Detect which cell encompasses the target text, then output its [x, y] center coordinate. 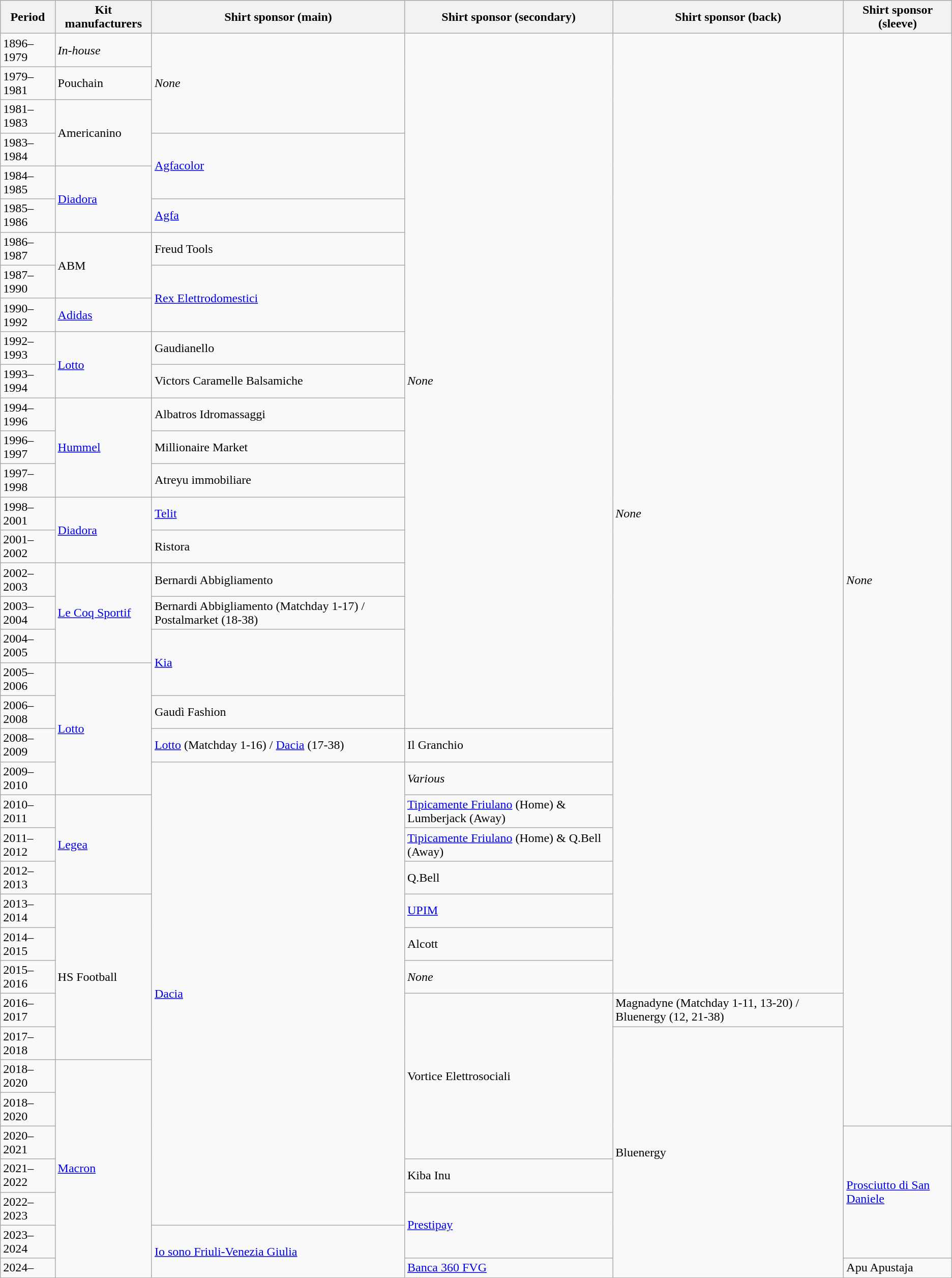
Apu Apustaja [898, 1268]
Bernardi Abbigliamento (Matchday 1-17) / Postalmarket (18-38) [278, 613]
Le Coq Sportif [103, 613]
Shirt sponsor (back) [728, 17]
Il Granchio [509, 745]
Alcott [509, 943]
Adidas [103, 314]
Ristora [278, 546]
2020–2021 [27, 1143]
Shirt sponsor (sleeve) [898, 17]
1998–2001 [27, 514]
Shirt sponsor (main) [278, 17]
Atreyu immobiliare [278, 480]
Q.Bell [509, 877]
2017–2018 [27, 1043]
2012–2013 [27, 877]
2013–2014 [27, 911]
Prosciutto di San Daniele [898, 1192]
Macron [103, 1169]
ABM [103, 265]
Telit [278, 514]
2003–2004 [27, 613]
1997–1998 [27, 480]
Prestipay [509, 1225]
1984–1985 [27, 182]
Magnadyne (Matchday 1-11, 13-20) / Bluenergy (12, 21-38) [728, 1010]
Bernardi Abbigliamento [278, 580]
2005–2006 [27, 679]
Dacia [278, 993]
Lotto (Matchday 1-16) / Dacia (17-38) [278, 745]
1979–1981 [27, 83]
2009–2010 [27, 778]
Banca 360 FVG [509, 1268]
2023–2024 [27, 1241]
2002–2003 [27, 580]
Kit manufacturers [103, 17]
2006–2008 [27, 712]
Pouchain [103, 83]
HS Football [103, 977]
1994–1996 [27, 414]
1993–1994 [27, 381]
Americanino [103, 133]
1896–1979 [27, 50]
1985–1986 [27, 216]
1992–1993 [27, 348]
Rex Elettrodomestici [278, 298]
Io sono Friuli-Venezia Giulia [278, 1252]
Tipicamente Friulano (Home) & Lumberjack (Away) [509, 811]
Agfa [278, 216]
1986–1987 [27, 248]
Freud Tools [278, 248]
2014–2015 [27, 943]
In-house [103, 50]
1983–1984 [27, 150]
2024– [27, 1268]
Agfacolor [278, 166]
Albatros Idromassaggi [278, 414]
2021–2022 [27, 1175]
2015–2016 [27, 977]
Period [27, 17]
2022–2023 [27, 1209]
2004–2005 [27, 646]
1987–1990 [27, 282]
1996–1997 [27, 448]
Millionaire Market [278, 448]
Victors Caramelle Balsamiche [278, 381]
UPIM [509, 911]
Bluenergy [728, 1152]
Tipicamente Friulano (Home) & Q.Bell (Away) [509, 845]
2010–2011 [27, 811]
Shirt sponsor (secondary) [509, 17]
Legea [103, 845]
2008–2009 [27, 745]
Various [509, 778]
Kiba Inu [509, 1175]
Vortice Elettrosociali [509, 1077]
1990–1992 [27, 314]
1981–1983 [27, 116]
2016–2017 [27, 1010]
2011–2012 [27, 845]
Gaudì Fashion [278, 712]
2001–2002 [27, 546]
Kia [278, 662]
Gaudianello [278, 348]
Hummel [103, 448]
